Detect which cell encompasses the target text, then output its [x, y] center coordinate. 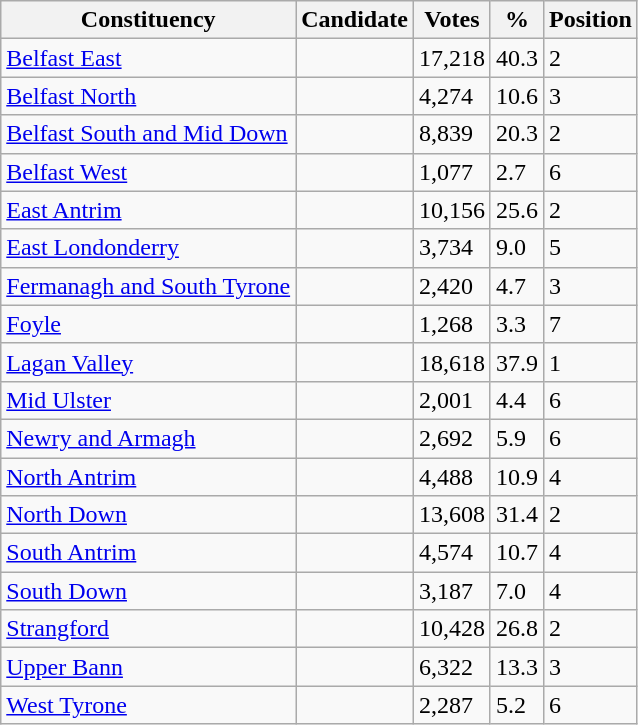
13,608 [452, 515]
Upper Bann [148, 667]
4,574 [452, 553]
5.9 [516, 438]
5.2 [516, 705]
Position [591, 20]
2,692 [452, 438]
2,287 [452, 705]
North Antrim [148, 477]
Foyle [148, 324]
17,218 [452, 58]
1,077 [452, 172]
East Antrim [148, 210]
4,274 [452, 96]
West Tyrone [148, 705]
3.3 [516, 324]
10.7 [516, 553]
9.0 [516, 248]
7.0 [516, 591]
Candidate [355, 20]
10,156 [452, 210]
South Antrim [148, 553]
1 [591, 362]
Strangford [148, 629]
10,428 [452, 629]
7 [591, 324]
4.7 [516, 286]
25.6 [516, 210]
2.7 [516, 172]
Belfast East [148, 58]
18,618 [452, 362]
North Down [148, 515]
37.9 [516, 362]
Belfast South and Mid Down [148, 134]
6,322 [452, 667]
Mid Ulster [148, 400]
Lagan Valley [148, 362]
Constituency [148, 20]
20.3 [516, 134]
2,001 [452, 400]
3,187 [452, 591]
3,734 [452, 248]
5 [591, 248]
40.3 [516, 58]
East Londonderry [148, 248]
% [516, 20]
31.4 [516, 515]
Fermanagh and South Tyrone [148, 286]
Votes [452, 20]
13.3 [516, 667]
8,839 [452, 134]
10.6 [516, 96]
10.9 [516, 477]
Newry and Armagh [148, 438]
South Down [148, 591]
4,488 [452, 477]
Belfast West [148, 172]
2,420 [452, 286]
4.4 [516, 400]
1,268 [452, 324]
Belfast North [148, 96]
26.8 [516, 629]
